Scan for the cell matching the given text and deliver its (x, y) coordinate at center. 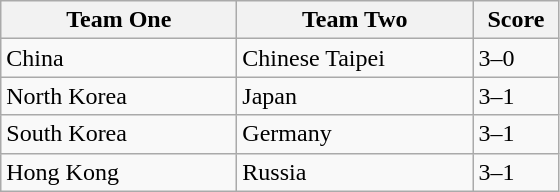
Japan (355, 96)
Russia (355, 172)
South Korea (119, 134)
China (119, 58)
Team One (119, 20)
North Korea (119, 96)
Hong Kong (119, 172)
Score (516, 20)
Team Two (355, 20)
Germany (355, 134)
3–0 (516, 58)
Chinese Taipei (355, 58)
